Return the [X, Y] coordinate for the center point of the cell that contains the specified text.  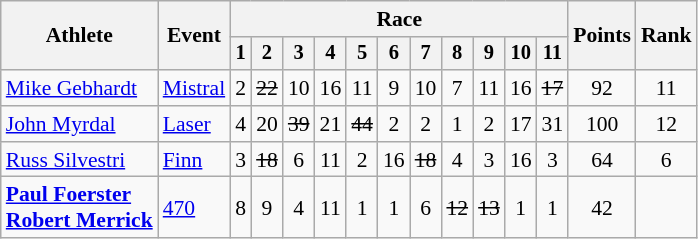
64 [602, 160]
42 [602, 208]
22 [267, 88]
13 [489, 208]
John Myrdal [80, 124]
Russ Silvestri [80, 160]
Athlete [80, 36]
92 [602, 88]
5 [362, 54]
Points [602, 36]
39 [299, 124]
Event [194, 36]
Paul FoersterRobert Merrick [80, 208]
44 [362, 124]
Race [399, 19]
21 [331, 124]
Mike Gebhardt [80, 88]
31 [553, 124]
Finn [194, 160]
Mistral [194, 88]
100 [602, 124]
Rank [666, 36]
Laser [194, 124]
20 [267, 124]
470 [194, 208]
